Pinpoint the cell where the given text exists, returning its (X, Y) midpoint coordinate. 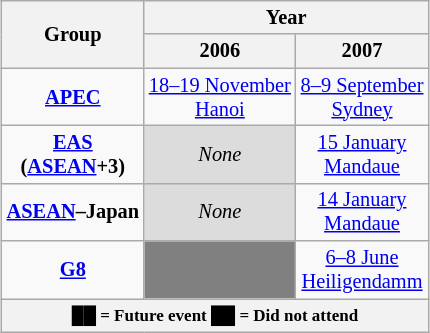
██ = Future event ██ = Did not attend (216, 315)
8–9 September Sydney (362, 97)
APEC (73, 97)
EAS(ASEAN+3) (73, 154)
14 January Mandaue (362, 212)
2007 (362, 51)
18–19 November Hanoi (220, 97)
Year (286, 17)
6–8 June Heiligendamm (362, 270)
Group (73, 34)
15 January Mandaue (362, 154)
G8 (73, 270)
ASEAN–Japan (73, 212)
2006 (220, 51)
